For the text-containing cell, return its midpoint in (X, Y) coordinate format. 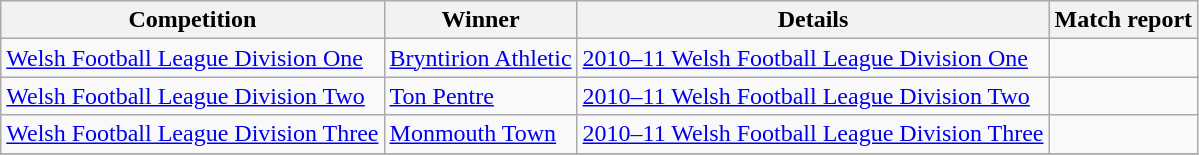
Bryntirion Athletic (480, 58)
Match report (1124, 20)
Monmouth Town (480, 134)
2010–11 Welsh Football League Division Two (813, 96)
Welsh Football League Division One (192, 58)
Competition (192, 20)
Welsh Football League Division Two (192, 96)
Details (813, 20)
Winner (480, 20)
2010–11 Welsh Football League Division Three (813, 134)
2010–11 Welsh Football League Division One (813, 58)
Welsh Football League Division Three (192, 134)
Ton Pentre (480, 96)
